Scan for the cell matching the given text and deliver its [X, Y] coordinate at center. 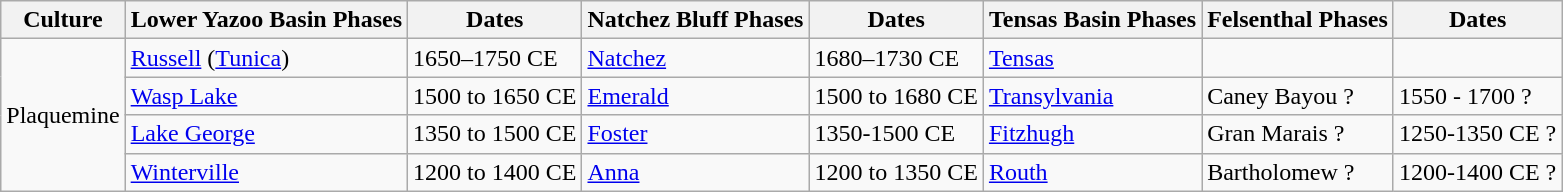
Lower Yazoo Basin Phases [266, 20]
Fitzhugh [1092, 134]
1200 to 1400 CE [495, 172]
Gran Marais ? [1298, 134]
Routh [1092, 172]
Bartholomew ? [1298, 172]
Emerald [696, 96]
1550 - 1700 ? [1477, 96]
1350-1500 CE [896, 134]
Tensas [1092, 58]
Winterville [266, 172]
Natchez [696, 58]
Transylvania [1092, 96]
1350 to 1500 CE [495, 134]
Wasp Lake [266, 96]
Caney Bayou ? [1298, 96]
1500 to 1650 CE [495, 96]
1250-1350 CE ? [1477, 134]
Tensas Basin Phases [1092, 20]
Russell (Tunica) [266, 58]
Lake George [266, 134]
1650–1750 CE [495, 58]
Plaquemine [63, 115]
Foster [696, 134]
Culture [63, 20]
Anna [696, 172]
1680–1730 CE [896, 58]
1500 to 1680 CE [896, 96]
1200-1400 CE ? [1477, 172]
Natchez Bluff Phases [696, 20]
1200 to 1350 CE [896, 172]
Felsenthal Phases [1298, 20]
